Determine the (x, y) coordinate at the center of the cell enclosing the given text.  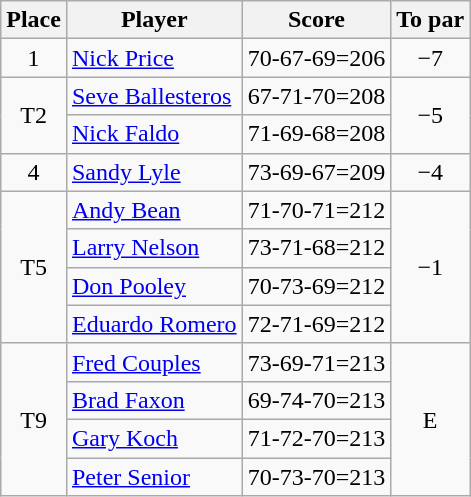
67-71-70=208 (316, 96)
E (430, 419)
70-67-69=206 (316, 58)
Place (34, 20)
Nick Price (154, 58)
Sandy Lyle (154, 172)
To par (430, 20)
Larry Nelson (154, 248)
Nick Faldo (154, 134)
T5 (34, 267)
71-70-71=212 (316, 210)
73-71-68=212 (316, 248)
71-72-70=213 (316, 438)
70-73-70=213 (316, 477)
4 (34, 172)
Peter Senior (154, 477)
Seve Ballesteros (154, 96)
71-69-68=208 (316, 134)
Player (154, 20)
1 (34, 58)
Don Pooley (154, 286)
−7 (430, 58)
T9 (34, 419)
Eduardo Romero (154, 324)
69-74-70=213 (316, 400)
−5 (430, 115)
−1 (430, 267)
Score (316, 20)
Gary Koch (154, 438)
−4 (430, 172)
70-73-69=212 (316, 286)
T2 (34, 115)
Brad Faxon (154, 400)
Andy Bean (154, 210)
Fred Couples (154, 362)
72-71-69=212 (316, 324)
73-69-71=213 (316, 362)
73-69-67=209 (316, 172)
